Search for the cell housing the specified text and yield its [X, Y] center coordinate. 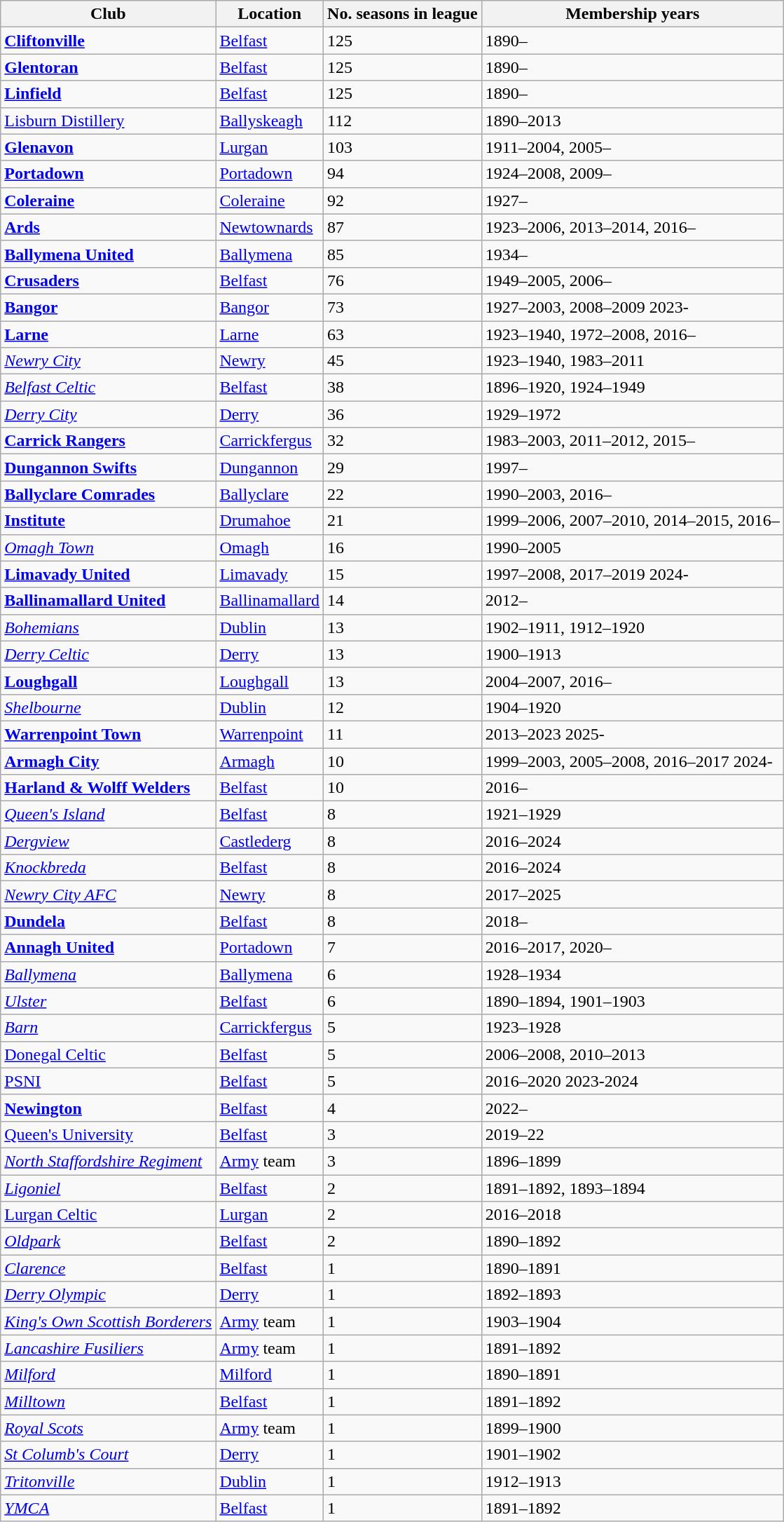
Newtownards [270, 227]
2006–2008, 2010–2013 [632, 1054]
PSNI [108, 1081]
Barn [108, 1028]
Warrenpoint [270, 734]
1890–1894, 1901–1903 [632, 1001]
2016– [632, 788]
Ulster [108, 1001]
Dungannon Swifts [108, 468]
1921–1929 [632, 815]
King's Own Scottish Borderers [108, 1321]
Queen's Island [108, 815]
1923–1928 [632, 1028]
Royal Scots [108, 1428]
103 [403, 147]
Limavady [270, 574]
YMCA [108, 1508]
Warrenpoint Town [108, 734]
2022– [632, 1108]
Dundela [108, 921]
Bohemians [108, 627]
St Columb's Court [108, 1455]
87 [403, 227]
1892–1893 [632, 1295]
Omagh [270, 548]
Clarence [108, 1268]
92 [403, 201]
Castlederg [270, 841]
1900–1913 [632, 654]
1899–1900 [632, 1428]
15 [403, 574]
Omagh Town [108, 548]
1999–2003, 2005–2008, 2016–2017 2024- [632, 761]
1927– [632, 201]
63 [403, 334]
1983–2003, 2011–2012, 2015– [632, 441]
2016–2017, 2020– [632, 948]
22 [403, 494]
Membership years [632, 14]
76 [403, 280]
Armagh City [108, 761]
94 [403, 174]
Derry Olympic [108, 1295]
Milltown [108, 1401]
Ballinamallard United [108, 601]
21 [403, 521]
Dergview [108, 841]
Location [270, 14]
14 [403, 601]
Ballinamallard [270, 601]
2019–22 [632, 1134]
45 [403, 361]
2018– [632, 921]
1890–2013 [632, 121]
1997–2008, 2017–2019 2024- [632, 574]
1903–1904 [632, 1321]
Armagh [270, 761]
29 [403, 468]
1949–2005, 2006– [632, 280]
Ligoniel [108, 1188]
1999–2006, 2007–2010, 2014–2015, 2016– [632, 521]
Glenavon [108, 147]
Newry City AFC [108, 895]
Drumahoe [270, 521]
1912–1913 [632, 1481]
16 [403, 548]
1902–1911, 1912–1920 [632, 627]
Harland & Wolff Welders [108, 788]
Oldpark [108, 1242]
2012– [632, 601]
Derry Celtic [108, 654]
1928–1934 [632, 974]
Dungannon [270, 468]
1911–2004, 2005– [632, 147]
Ballymena United [108, 254]
38 [403, 388]
Derry City [108, 414]
12 [403, 707]
1904–1920 [632, 707]
1997– [632, 468]
2013–2023 2025- [632, 734]
2016–2018 [632, 1215]
Newry City [108, 361]
Carrick Rangers [108, 441]
Club [108, 14]
1923–1940, 1972–2008, 2016– [632, 334]
2017–2025 [632, 895]
1896–1920, 1924–1949 [632, 388]
1923–2006, 2013–2014, 2016– [632, 227]
North Staffordshire Regiment [108, 1161]
Ballyskeagh [270, 121]
Lurgan Celtic [108, 1215]
1990–2003, 2016– [632, 494]
1901–1902 [632, 1455]
1924–2008, 2009– [632, 174]
73 [403, 307]
1891–1892, 1893–1894 [632, 1188]
Ballyclare [270, 494]
2016–2020 2023-2024 [632, 1081]
Cliftonville [108, 41]
Institute [108, 521]
1890–1892 [632, 1242]
Ballyclare Comrades [108, 494]
Linfield [108, 94]
1934– [632, 254]
1896–1899 [632, 1161]
Ards [108, 227]
Annagh United [108, 948]
Knockbreda [108, 868]
1990–2005 [632, 548]
Shelbourne [108, 707]
Lancashire Fusiliers [108, 1348]
Tritonville [108, 1481]
112 [403, 121]
32 [403, 441]
Donegal Celtic [108, 1054]
Belfast Celtic [108, 388]
11 [403, 734]
Crusaders [108, 280]
4 [403, 1108]
7 [403, 948]
Glentoran [108, 67]
No. seasons in league [403, 14]
85 [403, 254]
Lisburn Distillery [108, 121]
2004–2007, 2016– [632, 681]
1929–1972 [632, 414]
36 [403, 414]
1927–2003, 2008–2009 2023- [632, 307]
Limavady United [108, 574]
1923–1940, 1983–2011 [632, 361]
Newington [108, 1108]
Queen's University [108, 1134]
